Search for the cell housing the specified text and yield its [X, Y] center coordinate. 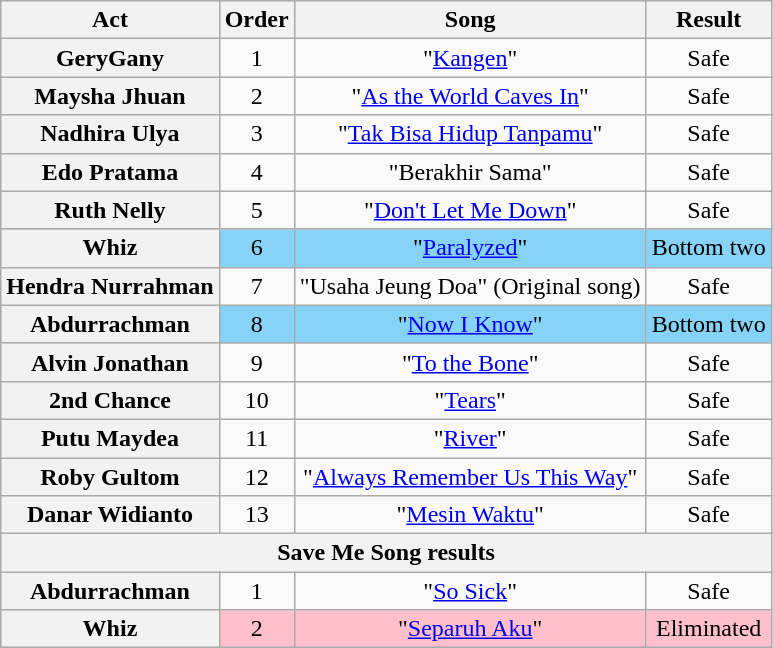
"Now I Know" [470, 324]
"So Sick" [470, 591]
6 [256, 248]
"Don't Let Me Down" [470, 210]
"Tears" [470, 400]
13 [256, 515]
12 [256, 477]
Maysha Jhuan [110, 96]
"As the World Caves In" [470, 96]
GeryGany [110, 58]
Save Me Song results [386, 553]
Roby Gultom [110, 477]
Putu Maydea [110, 438]
Order [256, 20]
Hendra Nurrahman [110, 286]
"Usaha Jeung Doa" (Original song) [470, 286]
"Berakhir Sama" [470, 172]
8 [256, 324]
5 [256, 210]
Alvin Jonathan [110, 362]
Result [708, 20]
11 [256, 438]
"Separuh Aku" [470, 629]
4 [256, 172]
9 [256, 362]
3 [256, 134]
7 [256, 286]
"Paralyzed" [470, 248]
"Tak Bisa Hidup Tanpamu" [470, 134]
Edo Pratama [110, 172]
Ruth Nelly [110, 210]
Eliminated [708, 629]
"River" [470, 438]
Act [110, 20]
"Always Remember Us This Way" [470, 477]
10 [256, 400]
Nadhira Ulya [110, 134]
Song [470, 20]
Danar Widianto [110, 515]
"Mesin Waktu" [470, 515]
"Kangen" [470, 58]
"To the Bone" [470, 362]
2nd Chance [110, 400]
